For the text-containing cell, return its midpoint in (x, y) coordinate format. 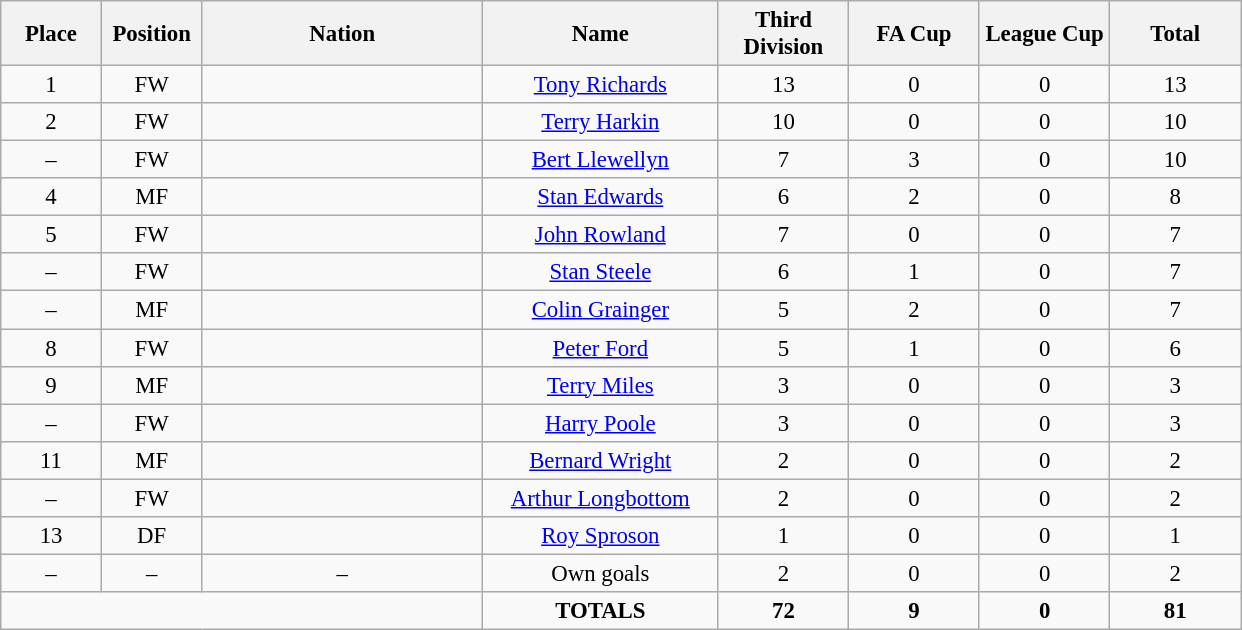
Bert Llewellyn (601, 160)
Roy Sproson (601, 536)
11 (52, 460)
John Rowland (601, 235)
Third Division (784, 34)
FA Cup (914, 34)
4 (52, 197)
72 (784, 611)
Harry Poole (601, 423)
DF (152, 536)
Position (152, 34)
Own goals (601, 573)
Place (52, 34)
League Cup (1044, 34)
Bernard Wright (601, 460)
Stan Steele (601, 273)
Peter Ford (601, 348)
Terry Miles (601, 385)
Total (1176, 34)
Tony Richards (601, 85)
Nation (342, 34)
Name (601, 34)
Terry Harkin (601, 122)
Colin Grainger (601, 310)
TOTALS (601, 611)
81 (1176, 611)
Arthur Longbottom (601, 498)
Stan Edwards (601, 197)
